Find where the given text appears and provide that cell's center as (x, y) coordinate. 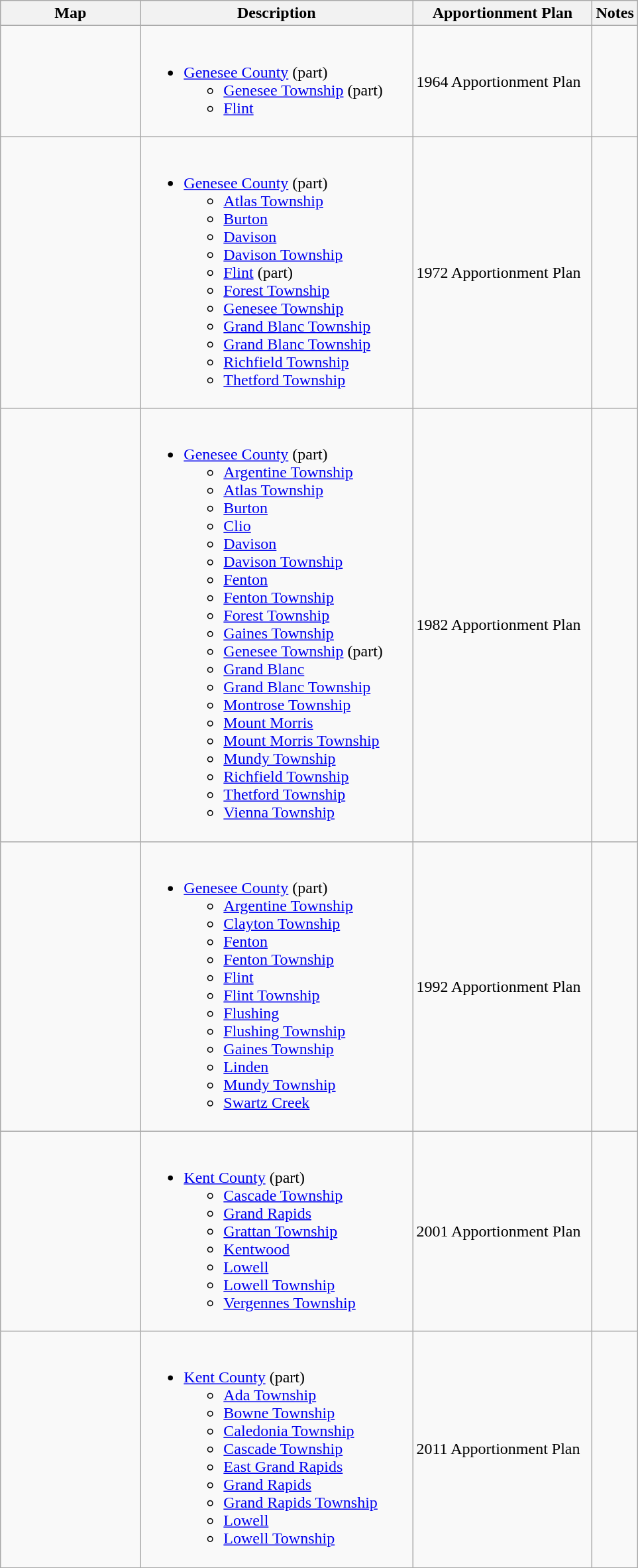
Kent County (part)Cascade TownshipGrand RapidsGrattan TownshipKentwoodLowellLowell TownshipVergennes Township (277, 1231)
2001 Apportionment Plan (502, 1231)
1972 Apportionment Plan (502, 272)
Notes (615, 13)
Genesee County (part)Genesee Township (part)Flint (277, 81)
Description (277, 13)
1964 Apportionment Plan (502, 81)
1992 Apportionment Plan (502, 987)
Kent County (part)Ada TownshipBowne TownshipCaledonia TownshipCascade TownshipEast Grand RapidsGrand RapidsGrand Rapids TownshipLowellLowell Township (277, 1449)
Map (70, 13)
1982 Apportionment Plan (502, 625)
2011 Apportionment Plan (502, 1449)
Apportionment Plan (502, 13)
